Provide the (X, Y) coordinate of the cell's center where the given text is located.  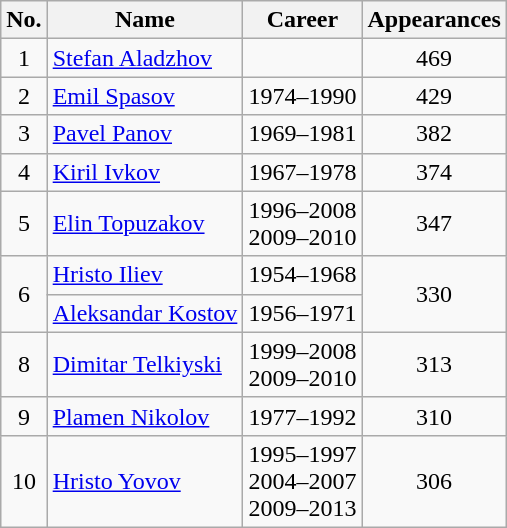
313 (434, 364)
Pavel Panov (145, 134)
374 (434, 172)
1996–20082009–2010 (302, 224)
6 (24, 294)
Stefan Aladzhov (145, 58)
Career (302, 20)
9 (24, 416)
Name (145, 20)
1969–1981 (302, 134)
1954–1968 (302, 275)
Kiril Ivkov (145, 172)
469 (434, 58)
5 (24, 224)
310 (434, 416)
306 (434, 481)
382 (434, 134)
1 (24, 58)
4 (24, 172)
347 (434, 224)
1977–1992 (302, 416)
Hristo Yovov (145, 481)
3 (24, 134)
No. (24, 20)
1974–1990 (302, 96)
1967–1978 (302, 172)
429 (434, 96)
Hristo Iliev (145, 275)
10 (24, 481)
2 (24, 96)
8 (24, 364)
1999–20082009–2010 (302, 364)
1956–1971 (302, 313)
Aleksandar Kostov (145, 313)
1995–19972004–20072009–2013 (302, 481)
Dimitar Telkiyski (145, 364)
Emil Spasov (145, 96)
Elin Topuzakov (145, 224)
Appearances (434, 20)
330 (434, 294)
Plamen Nikolov (145, 416)
